Identify which cell holds the provided text, then report its (X, Y) central coordinate. 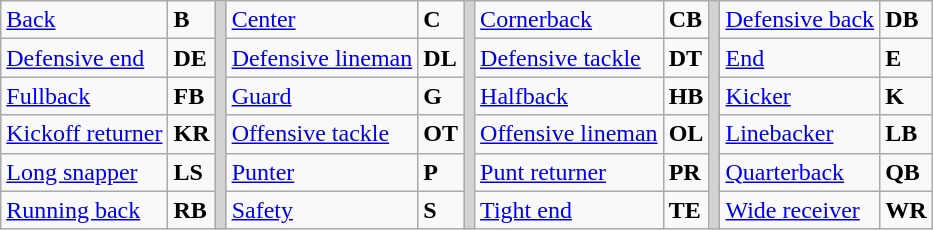
C (441, 20)
Linebacker (800, 134)
HB (686, 96)
WR (906, 210)
Tight end (570, 210)
Safety (322, 210)
Defensive lineman (322, 58)
PR (686, 172)
Cornerback (570, 20)
Punter (322, 172)
Back (84, 20)
Offensive lineman (570, 134)
Defensive end (84, 58)
Punt returner (570, 172)
Guard (322, 96)
DT (686, 58)
K (906, 96)
Long snapper (84, 172)
Kicker (800, 96)
P (441, 172)
OL (686, 134)
Wide receiver (800, 210)
TE (686, 210)
LS (192, 172)
KR (192, 134)
FB (192, 96)
OT (441, 134)
End (800, 58)
DL (441, 58)
RB (192, 210)
Fullback (84, 96)
B (192, 20)
Center (322, 20)
Running back (84, 210)
S (441, 210)
DB (906, 20)
Halfback (570, 96)
LB (906, 134)
Offensive tackle (322, 134)
Defensive back (800, 20)
Defensive tackle (570, 58)
Quarterback (800, 172)
QB (906, 172)
Kickoff returner (84, 134)
DE (192, 58)
CB (686, 20)
G (441, 96)
E (906, 58)
